For the text-containing cell, return its midpoint in (X, Y) coordinate format. 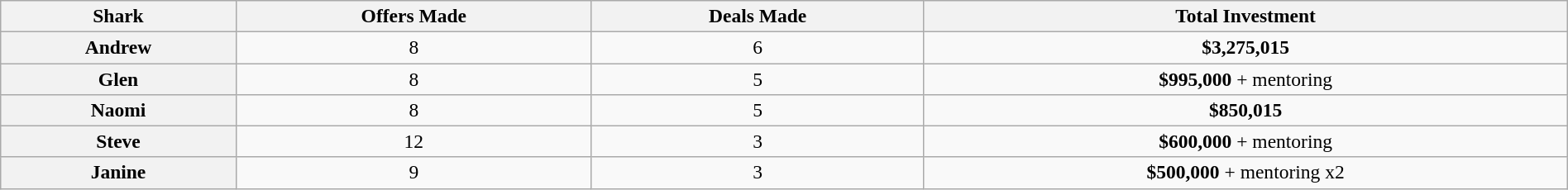
Deals Made (758, 16)
$3,275,015 (1245, 47)
Shark (119, 16)
$995,000 + mentoring (1245, 78)
Andrew (119, 47)
$850,015 (1245, 110)
Offers Made (414, 16)
Total Investment (1245, 16)
12 (414, 141)
Glen (119, 78)
6 (758, 47)
Janine (119, 173)
$600,000 + mentoring (1245, 141)
$500,000 + mentoring x2 (1245, 173)
Naomi (119, 110)
Steve (119, 141)
9 (414, 173)
